Determine the [x, y] coordinate at the center of the cell enclosing the given text.  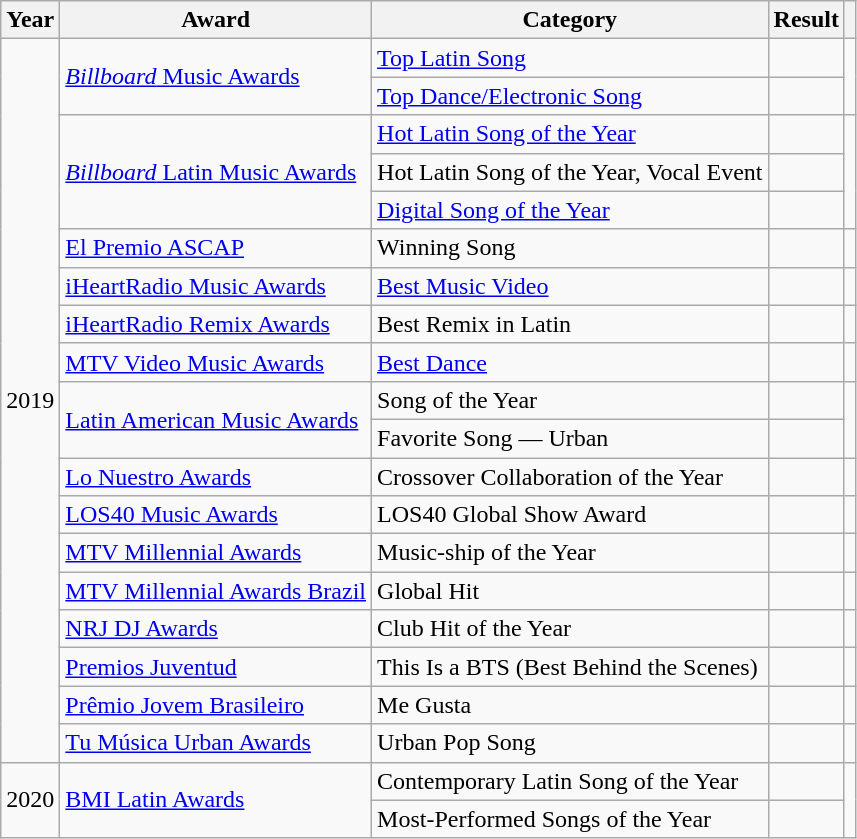
MTV Millennial Awards [216, 553]
Club Hit of the Year [570, 629]
iHeartRadio Music Awards [216, 286]
Hot Latin Song of the Year [570, 134]
2020 [30, 800]
Award [216, 20]
Winning Song [570, 248]
Song of the Year [570, 400]
MTV Millennial Awards Brazil [216, 591]
Prêmio Jovem Brasileiro [216, 705]
Hot Latin Song of the Year, Vocal Event [570, 172]
LOS40 Music Awards [216, 515]
Year [30, 20]
Music-ship of the Year [570, 553]
BMI Latin Awards [216, 800]
Digital Song of the Year [570, 210]
iHeartRadio Remix Awards [216, 324]
Billboard Latin Music Awards [216, 172]
Tu Música Urban Awards [216, 743]
Top Latin Song [570, 58]
Latin American Music Awards [216, 419]
Billboard Music Awards [216, 77]
Contemporary Latin Song of the Year [570, 781]
NRJ DJ Awards [216, 629]
Me Gusta [570, 705]
MTV Video Music Awards [216, 362]
Premios Juventud [216, 667]
This Is a BTS (Best Behind the Scenes) [570, 667]
Lo Nuestro Awards [216, 477]
Best Remix in Latin [570, 324]
Result [806, 20]
Most-Performed Songs of the Year [570, 819]
Top Dance/Electronic Song [570, 96]
Best Dance [570, 362]
Global Hit [570, 591]
LOS40 Global Show Award [570, 515]
2019 [30, 400]
El Premio ASCAP [216, 248]
Best Music Video [570, 286]
Crossover Collaboration of the Year [570, 477]
Category [570, 20]
Favorite Song — Urban [570, 438]
Urban Pop Song [570, 743]
